Pinpoint the cell where the given text exists, returning its (x, y) midpoint coordinate. 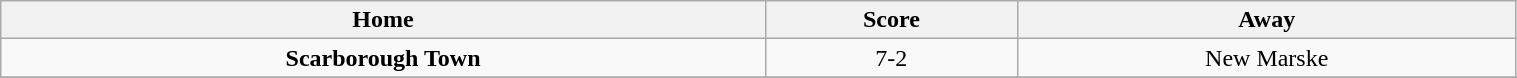
Away (1266, 20)
New Marske (1266, 58)
7-2 (891, 58)
Home (384, 20)
Score (891, 20)
Scarborough Town (384, 58)
